Determine the (x, y) coordinate at the center of the cell enclosing the given text.  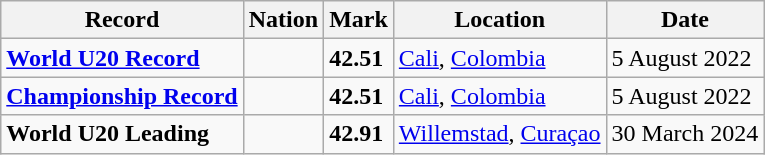
42.91 (359, 134)
Nation (283, 20)
Record (122, 20)
Location (500, 20)
World U20 Record (122, 58)
World U20 Leading (122, 134)
Mark (359, 20)
Championship Record (122, 96)
30 March 2024 (685, 134)
Date (685, 20)
Willemstad, Curaçao (500, 134)
